For the text-containing cell, return its midpoint in (X, Y) coordinate format. 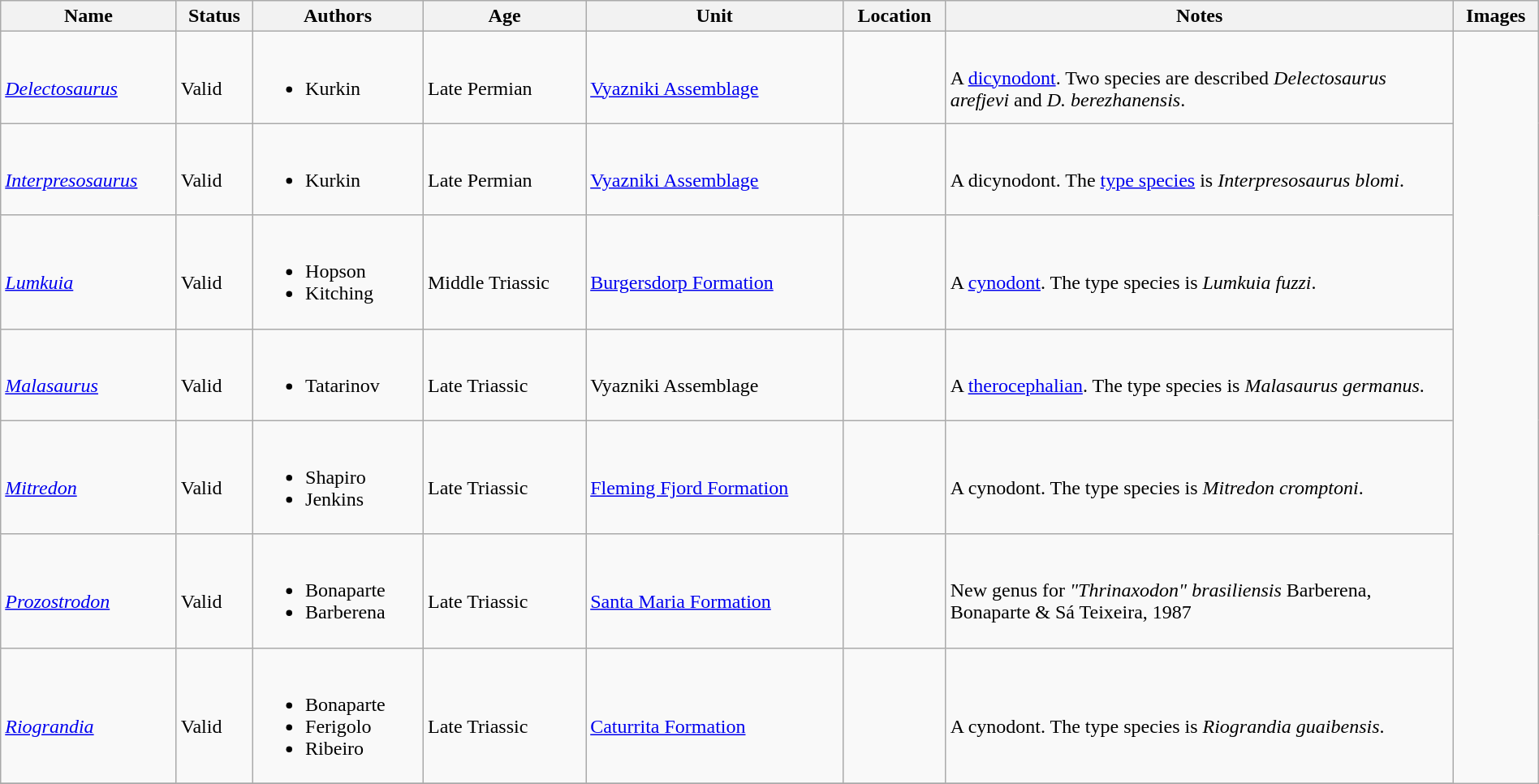
Images (1495, 16)
A dicynodont. Two species are described Delectosaurus arefjevi and D. berezhanensis. (1200, 78)
Location (895, 16)
Interpresosaurus (88, 169)
Lumkuia (88, 272)
Fleming Fjord Formation (714, 477)
Status (214, 16)
Mitredon (88, 477)
A dicynodont. The type species is Interpresosaurus blomi. (1200, 169)
Unit (714, 16)
A cynodont. The type species is Lumkuia fuzzi. (1200, 272)
HopsonKitching (338, 272)
BonaparteBarberena (338, 591)
Caturrita Formation (714, 716)
New genus for "Thrinaxodon" brasiliensis Barberena, Bonaparte & Sá Teixeira, 1987 (1200, 591)
Prozostrodon (88, 591)
Age (504, 16)
BonaparteFerigoloRibeiro (338, 716)
Santa Maria Formation (714, 591)
Burgersdorp Formation (714, 272)
Riograndia (88, 716)
Tatarinov (338, 375)
Authors (338, 16)
ShapiroJenkins (338, 477)
Notes (1200, 16)
Middle Triassic (504, 272)
A cynodont. The type species is Mitredon cromptoni. (1200, 477)
Delectosaurus (88, 78)
A cynodont. The type species is Riograndia guaibensis. (1200, 716)
A therocephalian. The type species is Malasaurus germanus. (1200, 375)
Name (88, 16)
Malasaurus (88, 375)
